Capture the cell that displays the provided text and extract its [x, y] central coordinate. 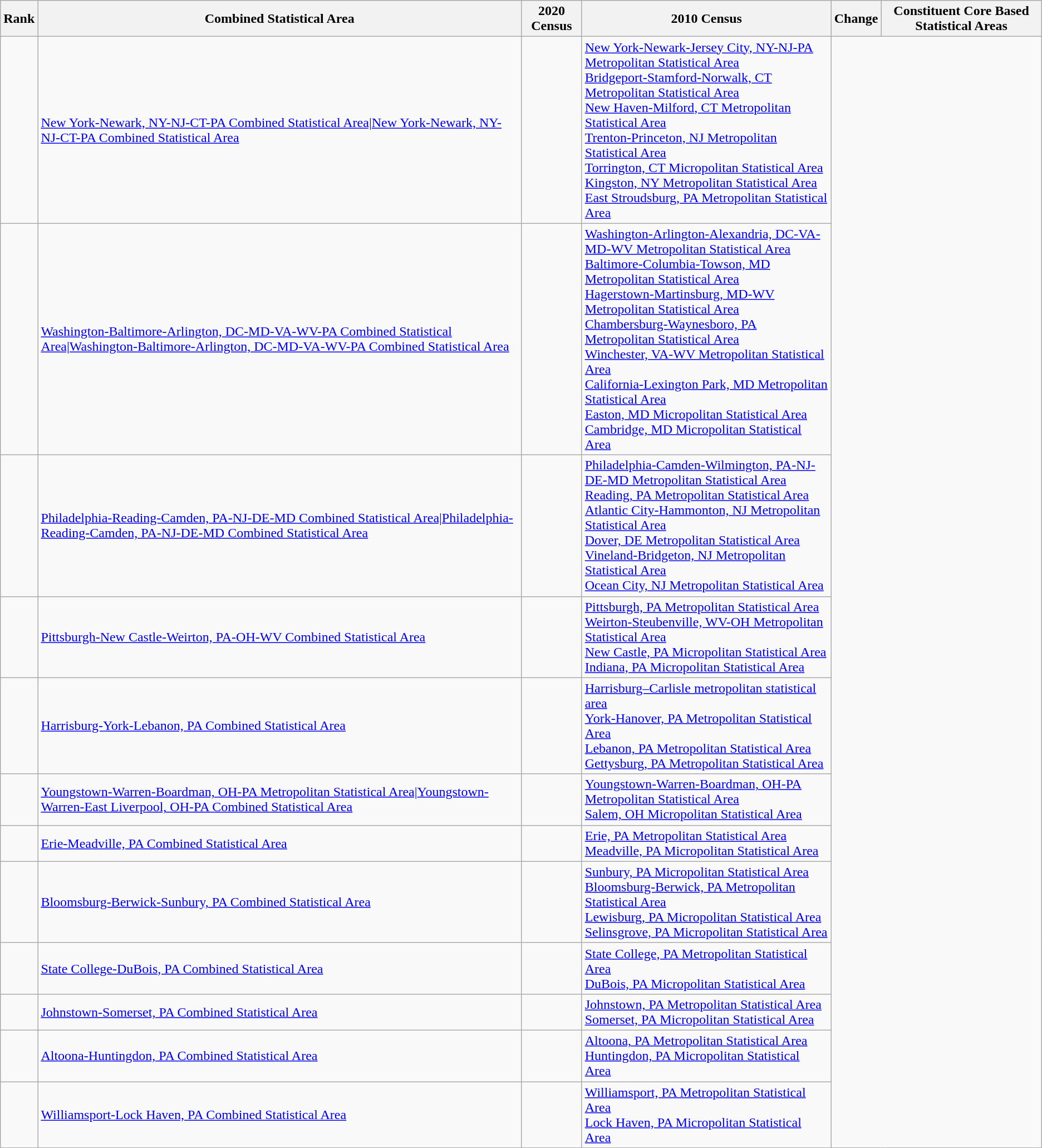
Combined Statistical Area [279, 19]
Washington-Baltimore-Arlington, DC-MD-VA-WV-PA Combined Statistical Area|Washington-Baltimore-Arlington, DC-MD-VA-WV-PA Combined Statistical Area [279, 339]
2010 Census [706, 19]
Bloomsburg-Berwick-Sunbury, PA Combined Statistical Area [279, 902]
Constituent Core Based Statistical Areas [961, 19]
Williamsport, PA Metropolitan Statistical AreaLock Haven, PA Micropolitan Statistical Area [706, 1115]
Johnstown, PA Metropolitan Statistical AreaSomerset, PA Micropolitan Statistical Area [706, 1012]
Williamsport-Lock Haven, PA Combined Statistical Area [279, 1115]
Johnstown-Somerset, PA Combined Statistical Area [279, 1012]
Rank [19, 19]
Youngstown-Warren-Boardman, OH-PA Metropolitan Statistical Area|Youngstown-Warren-East Liverpool, OH-PA Combined Statistical Area [279, 799]
Youngstown-Warren-Boardman, OH-PA Metropolitan Statistical AreaSalem, OH Micropolitan Statistical Area [706, 799]
Philadelphia-Reading-Camden, PA-NJ-DE-MD Combined Statistical Area|Philadelphia-Reading-Camden, PA-NJ-DE-MD Combined Statistical Area [279, 526]
Harrisburg-York-Lebanon, PA Combined Statistical Area [279, 726]
Altoona-Huntingdon, PA Combined Statistical Area [279, 1056]
2020 Census [552, 19]
Erie, PA Metropolitan Statistical AreaMeadville, PA Micropolitan Statistical Area [706, 843]
New York-Newark, NY-NJ-CT-PA Combined Statistical Area|New York-Newark, NY-NJ-CT-PA Combined Statistical Area [279, 130]
State College-DuBois, PA Combined Statistical Area [279, 968]
Pittsburgh-New Castle-Weirton, PA-OH-WV Combined Statistical Area [279, 637]
State College, PA Metropolitan Statistical AreaDuBois, PA Micropolitan Statistical Area [706, 968]
Altoona, PA Metropolitan Statistical AreaHuntingdon, PA Micropolitan Statistical Area [706, 1056]
Erie-Meadville, PA Combined Statistical Area [279, 843]
Change [856, 19]
